Identify which cell holds the provided text, then report its [x, y] central coordinate. 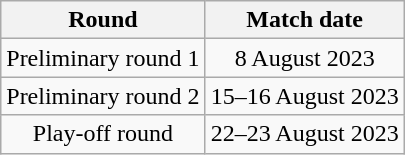
15–16 August 2023 [304, 96]
22–23 August 2023 [304, 134]
Preliminary round 2 [103, 96]
8 August 2023 [304, 58]
Play-off round [103, 134]
Match date [304, 20]
Preliminary round 1 [103, 58]
Round [103, 20]
